Return [x, y] of the center of cell containing provided text 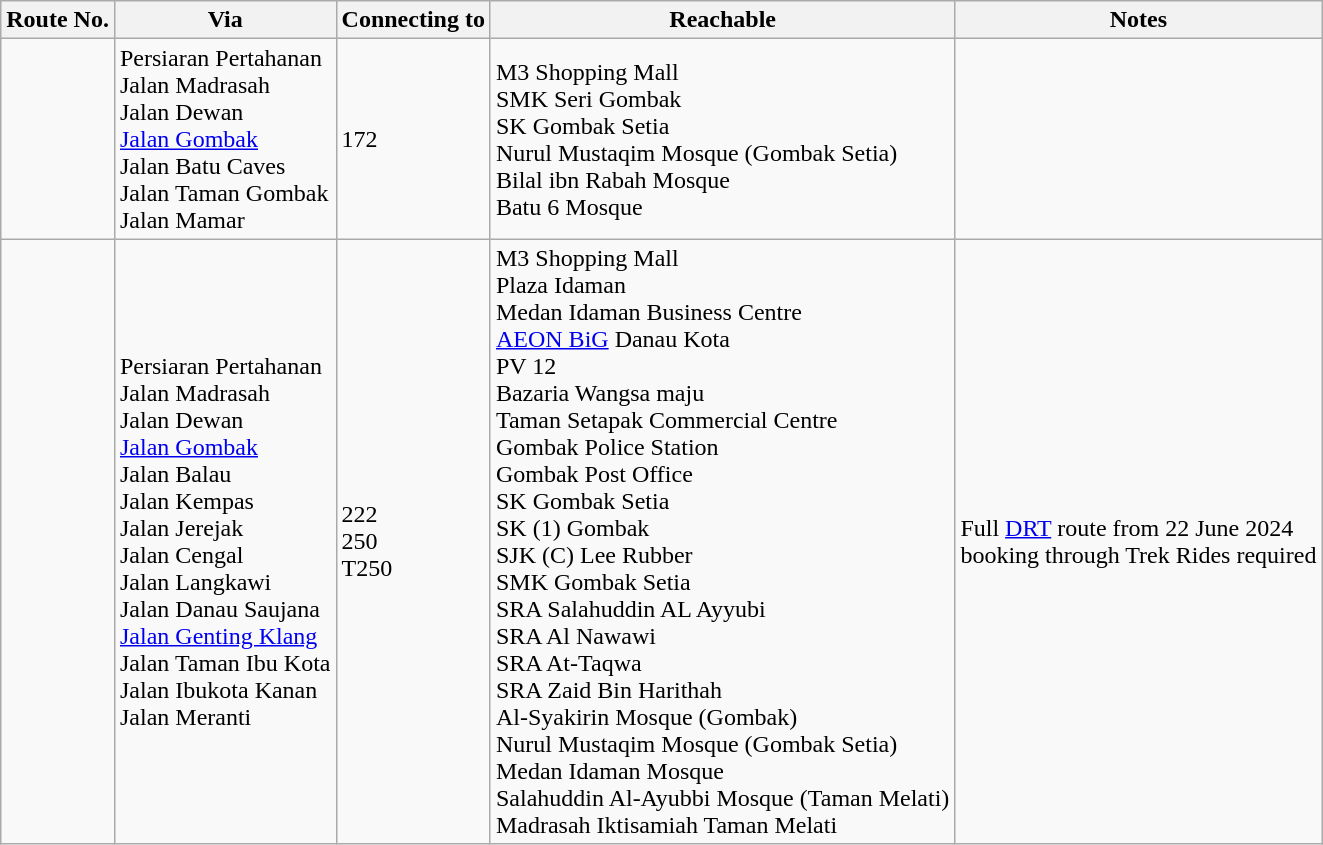
Notes [1138, 20]
Route No. [58, 20]
172 [413, 139]
Persiaran Pertahanan Jalan Madrasah Jalan Dewan Jalan Gombak Jalan Batu Caves Jalan Taman Gombak Jalan Mamar [225, 139]
M3 Shopping Mall SMK Seri Gombak SK Gombak Setia Nurul Mustaqim Mosque (Gombak Setia) Bilal ibn Rabah Mosque Batu 6 Mosque [722, 139]
Reachable [722, 20]
Full DRT route from 22 June 2024booking through Trek Rides required [1138, 542]
Connecting to [413, 20]
Via [225, 20]
222 250 T250 [413, 542]
